From the cell containing the given text, extract its center point as [X, Y] coordinate. 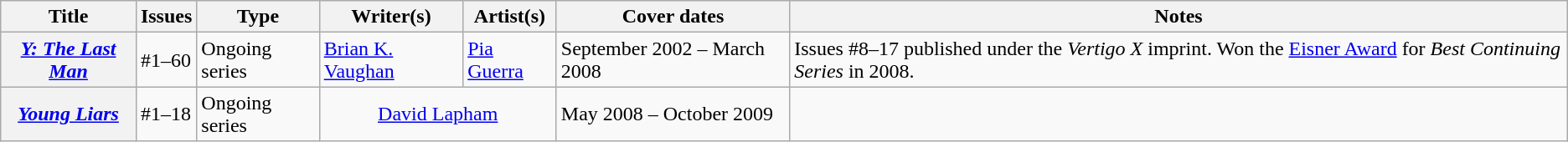
#1–60 [166, 60]
Brian K. Vaughan [390, 60]
Notes [1179, 17]
Artist(s) [510, 17]
Young Liars [69, 114]
Type [258, 17]
David Lapham [437, 114]
Y: The Last Man [69, 60]
Title [69, 17]
Issues [166, 17]
Writer(s) [390, 17]
May 2008 – October 2009 [673, 114]
Pia Guerra [510, 60]
September 2002 – March 2008 [673, 60]
Cover dates [673, 17]
#1–18 [166, 114]
Issues #8–17 published under the Vertigo X imprint. Won the Eisner Award for Best Continuing Series in 2008. [1179, 60]
